Capture the cell that displays the provided text and extract its [x, y] central coordinate. 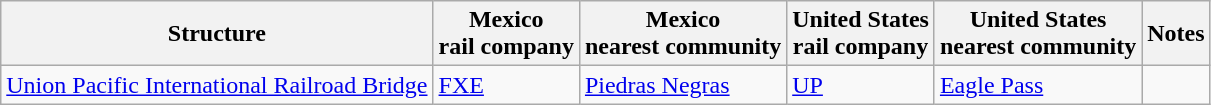
United Statesrail company [861, 34]
Union Pacific International Railroad Bridge [217, 85]
Eagle Pass [1038, 85]
Mexiconearest community [682, 34]
United Statesnearest community [1038, 34]
Structure [217, 34]
FXE [506, 85]
Mexicorail company [506, 34]
Notes [1176, 34]
UP [861, 85]
Piedras Negras [682, 85]
